Provide the [x, y] coordinate of the cell's center where the given text is located.  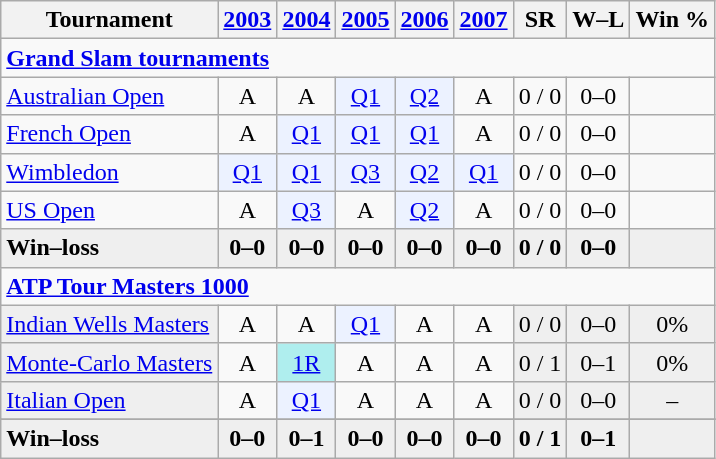
– [672, 400]
SR [540, 20]
1R [306, 362]
2005 [366, 20]
US Open [110, 210]
Italian Open [110, 400]
Win % [672, 20]
W–L [598, 20]
2006 [424, 20]
2007 [484, 20]
ATP Tour Masters 1000 [358, 286]
Tournament [110, 20]
Grand Slam tournaments [358, 58]
Wimbledon [110, 172]
Monte-Carlo Masters [110, 362]
Indian Wells Masters [110, 324]
French Open [110, 134]
2003 [248, 20]
2004 [306, 20]
Australian Open [110, 96]
